Locate the cell with the specified text and output its (X, Y) center coordinate. 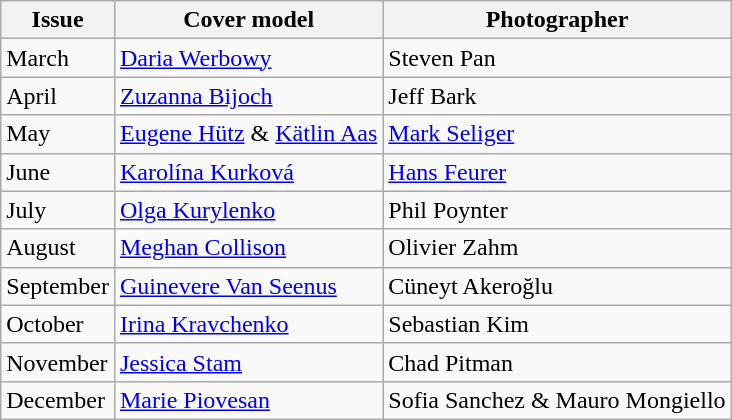
Issue (58, 20)
July (58, 210)
Irina Kravchenko (248, 324)
Chad Pitman (557, 362)
August (58, 248)
Marie Piovesan (248, 400)
Mark Seliger (557, 134)
Eugene Hütz & Kätlin Aas (248, 134)
December (58, 400)
October (58, 324)
November (58, 362)
Daria Werbowy (248, 58)
Steven Pan (557, 58)
June (58, 172)
Phil Poynter (557, 210)
May (58, 134)
September (58, 286)
Sebastian Kim (557, 324)
Olivier Zahm (557, 248)
March (58, 58)
Olga Kurylenko (248, 210)
Cüneyt Akeroğlu (557, 286)
Cover model (248, 20)
Photographer (557, 20)
Guinevere Van Seenus (248, 286)
Karolína Kurková (248, 172)
Meghan Collison (248, 248)
Sofia Sanchez & Mauro Mongiello (557, 400)
Jeff Bark (557, 96)
Jessica Stam (248, 362)
Zuzanna Bijoch (248, 96)
Hans Feurer (557, 172)
April (58, 96)
